Pinpoint the cell where the given text exists, returning its (x, y) midpoint coordinate. 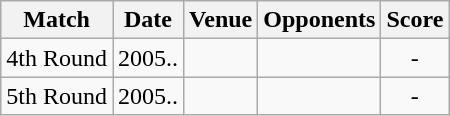
Date (148, 20)
Match (57, 20)
Venue (221, 20)
4th Round (57, 58)
Score (415, 20)
5th Round (57, 96)
Opponents (320, 20)
